For the text-containing cell, return its midpoint in [x, y] coordinate format. 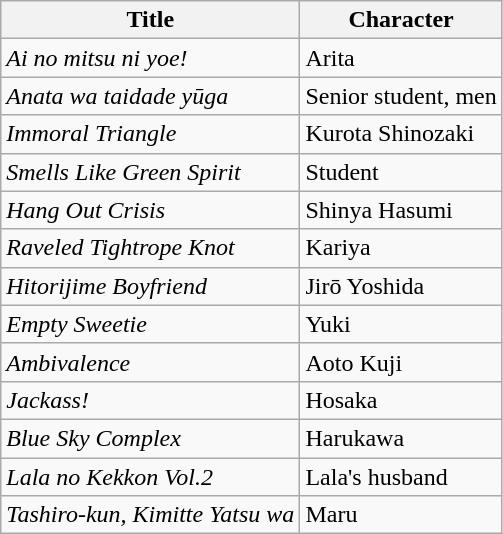
Maru [401, 515]
Senior student, men [401, 96]
Ai no mitsu ni yoe! [150, 58]
Title [150, 20]
Kurota Shinozaki [401, 134]
Blue Sky Complex [150, 438]
Lala's husband [401, 477]
Shinya Hasumi [401, 210]
Hosaka [401, 400]
Arita [401, 58]
Harukawa [401, 438]
Ambivalence [150, 362]
Smells Like Green Spirit [150, 172]
Jirō Yoshida [401, 286]
Hitorijime Boyfriend [150, 286]
Student [401, 172]
Anata wa taidade yūga [150, 96]
Character [401, 20]
Kariya [401, 248]
Raveled Tightrope Knot [150, 248]
Jackass! [150, 400]
Aoto Kuji [401, 362]
Lala no Kekkon Vol.2 [150, 477]
Immoral Triangle [150, 134]
Empty Sweetie [150, 324]
Yuki [401, 324]
Tashiro-kun, Kimitte Yatsu wa [150, 515]
Hang Out Crisis [150, 210]
